Detect which cell encompasses the target text, then output its (X, Y) center coordinate. 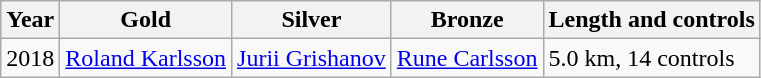
Silver (312, 20)
Gold (146, 20)
5.0 km, 14 controls (652, 58)
Rune Carlsson (467, 58)
Length and controls (652, 20)
Jurii Grishanov (312, 58)
Bronze (467, 20)
2018 (30, 58)
Roland Karlsson (146, 58)
Year (30, 20)
